Output the (x, y) coordinate of the center of the cell containing the given text.  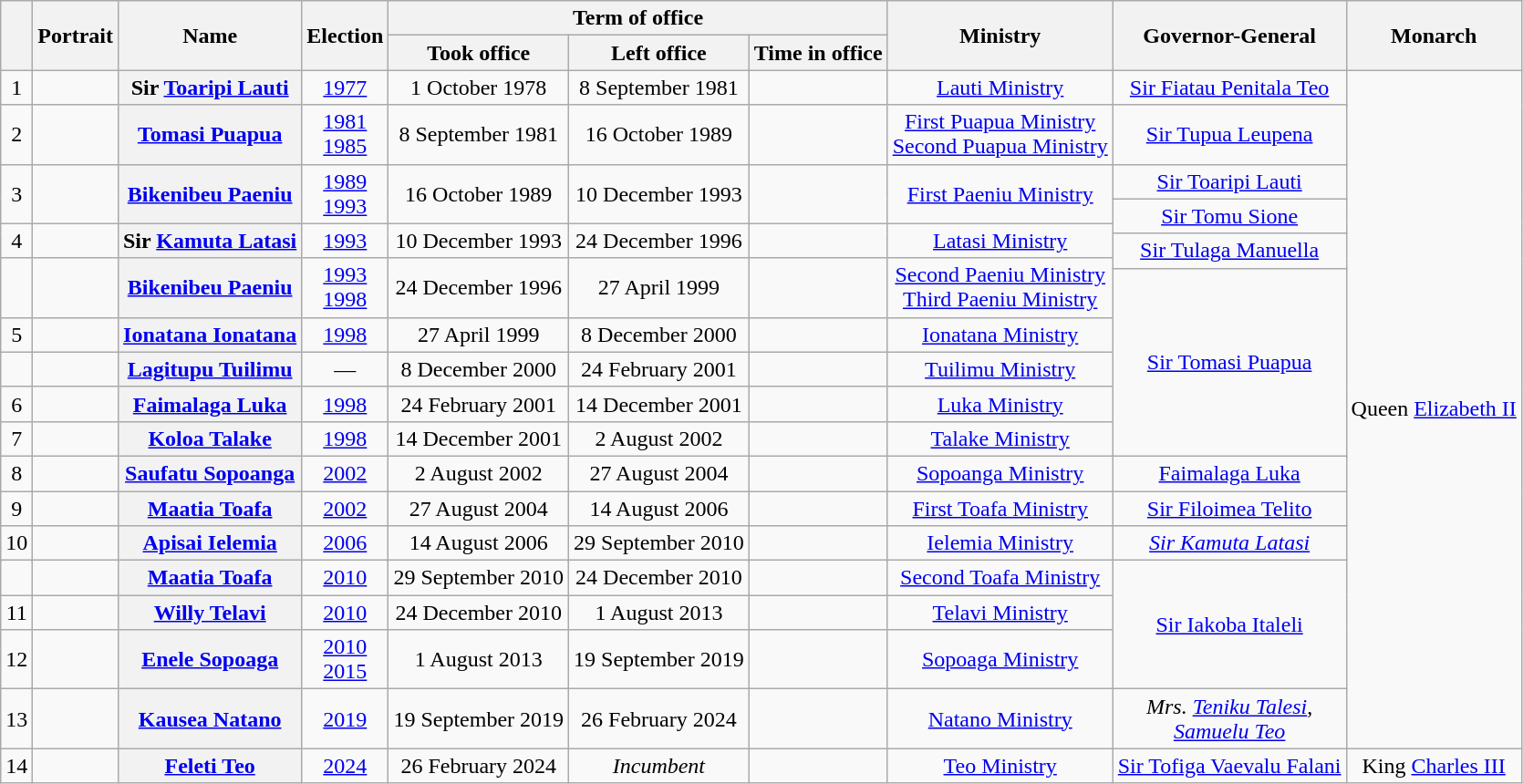
Tuilimu Ministry (1000, 369)
6 (16, 404)
7 (16, 438)
— (345, 369)
Lauti Ministry (1000, 88)
Governor-General (1229, 36)
Natano Ministry (1000, 718)
Talake Ministry (1000, 438)
19891993 (345, 193)
Time in office (818, 53)
Sir Fiatau Penitala Teo (1229, 88)
Sir Tomu Sione (1229, 216)
11 (16, 613)
19811985 (345, 135)
Incumbent (659, 766)
Mrs. Teniku Talesi,Samuelu Teo (1229, 718)
Ministry (1000, 36)
Portrait (76, 36)
King Charles III (1434, 766)
Luka Ministry (1000, 404)
First Paeniu Ministry (1000, 193)
2 (16, 135)
4 (16, 241)
1 October 1978 (479, 88)
1 (16, 88)
14 (16, 766)
12 (16, 660)
2006 (345, 543)
First Puapua MinistrySecond Puapua Ministry (1000, 135)
Second Paeniu MinistryThird Paeniu Ministry (1000, 288)
Feleti Teo (210, 766)
2019 (345, 718)
Lagitupu Tuilimu (210, 369)
Telavi Ministry (1000, 613)
Election (345, 36)
Latasi Ministry (1000, 241)
2024 (345, 766)
Enele Sopoaga (210, 660)
1993 1998 (345, 288)
Sir Tomasi Puapua (1229, 362)
10 (16, 543)
Willy Telavi (210, 613)
Sir Tofiga Vaevalu Falani (1229, 766)
Name (210, 36)
Term of office (638, 18)
9 (16, 508)
3 (16, 193)
Sir Iakoba Italeli (1229, 625)
13 (16, 718)
First Toafa Ministry (1000, 508)
Sir Tupua Leupena (1229, 135)
20102015 (345, 660)
Left office (659, 53)
1993 (345, 241)
Teo Ministry (1000, 766)
Apisai Ielemia (210, 543)
Sir Tulaga Manuella (1229, 251)
Ionatana Ionatana (210, 335)
Tomasi Puapua (210, 135)
8 (16, 473)
Sir Filoimea Telito (1229, 508)
Kausea Natano (210, 718)
Ielemia Ministry (1000, 543)
Monarch (1434, 36)
5 (16, 335)
Saufatu Sopoanga (210, 473)
1977 (345, 88)
Ionatana Ministry (1000, 335)
Sopoaga Ministry (1000, 660)
Queen Elizabeth II (1434, 409)
Sopoanga Ministry (1000, 473)
Second Toafa Ministry (1000, 578)
Koloa Talake (210, 438)
Took office (479, 53)
